Detect which cell encompasses the target text, then output its [x, y] center coordinate. 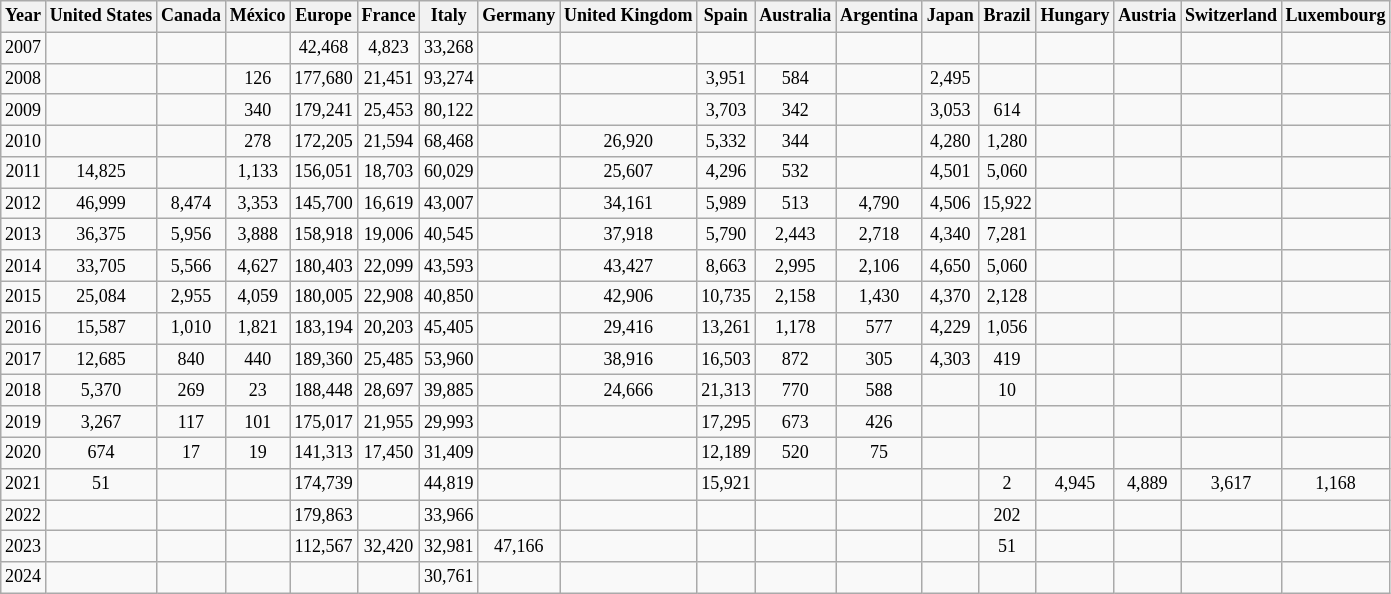
3,888 [258, 234]
158,918 [324, 234]
673 [796, 422]
2,158 [796, 296]
2,443 [796, 234]
4,790 [880, 204]
5,989 [726, 204]
614 [1007, 110]
15,587 [100, 328]
42,468 [324, 48]
Brazil [1007, 16]
584 [796, 78]
269 [192, 390]
419 [1007, 360]
532 [796, 172]
United Kingdom [628, 16]
179,241 [324, 110]
17 [192, 452]
Canada [192, 16]
10,735 [726, 296]
Australia [796, 16]
2014 [24, 266]
8,474 [192, 204]
4,370 [950, 296]
2023 [24, 546]
44,819 [449, 484]
17,450 [388, 452]
8,663 [726, 266]
188,448 [324, 390]
Year [24, 16]
30,761 [449, 578]
21,313 [726, 390]
340 [258, 110]
26,920 [628, 140]
3,617 [1232, 484]
588 [880, 390]
2,495 [950, 78]
13,261 [726, 328]
175,017 [324, 422]
40,545 [449, 234]
840 [192, 360]
2008 [24, 78]
5,566 [192, 266]
12,189 [726, 452]
18,703 [388, 172]
180,403 [324, 266]
180,005 [324, 296]
15,922 [1007, 204]
32,420 [388, 546]
1,168 [1336, 484]
21,955 [388, 422]
4,303 [950, 360]
3,951 [726, 78]
2019 [24, 422]
2022 [24, 516]
674 [100, 452]
4,823 [388, 48]
25,453 [388, 110]
4,280 [950, 140]
Italy [449, 16]
16,619 [388, 204]
4,506 [950, 204]
2,128 [1007, 296]
145,700 [324, 204]
1,178 [796, 328]
17,295 [726, 422]
4,945 [1075, 484]
37,918 [628, 234]
12,685 [100, 360]
14,825 [100, 172]
2,995 [796, 266]
29,416 [628, 328]
19,006 [388, 234]
278 [258, 140]
2020 [24, 452]
Austria [1148, 16]
1,010 [192, 328]
93,274 [449, 78]
183,194 [324, 328]
4,627 [258, 266]
United States [100, 16]
45,405 [449, 328]
29,993 [449, 422]
Europe [324, 16]
22,908 [388, 296]
7,281 [1007, 234]
344 [796, 140]
25,607 [628, 172]
174,739 [324, 484]
3,703 [726, 110]
38,916 [628, 360]
2021 [24, 484]
21,594 [388, 140]
68,468 [449, 140]
25,084 [100, 296]
28,697 [388, 390]
24,666 [628, 390]
305 [880, 360]
4,650 [950, 266]
4,059 [258, 296]
3,353 [258, 204]
2017 [24, 360]
15,921 [726, 484]
126 [258, 78]
47,166 [519, 546]
2016 [24, 328]
172,205 [324, 140]
513 [796, 204]
4,340 [950, 234]
2015 [24, 296]
101 [258, 422]
2,955 [192, 296]
5,332 [726, 140]
43,427 [628, 266]
23 [258, 390]
42,906 [628, 296]
3,267 [100, 422]
53,960 [449, 360]
179,863 [324, 516]
4,501 [950, 172]
2009 [24, 110]
342 [796, 110]
1,133 [258, 172]
80,122 [449, 110]
1,056 [1007, 328]
33,966 [449, 516]
Switzerland [1232, 16]
2012 [24, 204]
22,099 [388, 266]
5,956 [192, 234]
France [388, 16]
Argentina [880, 16]
60,029 [449, 172]
2013 [24, 234]
2,106 [880, 266]
770 [796, 390]
39,885 [449, 390]
141,313 [324, 452]
75 [880, 452]
1,821 [258, 328]
189,360 [324, 360]
2,718 [880, 234]
40,850 [449, 296]
Luxembourg [1336, 16]
32,981 [449, 546]
25,485 [388, 360]
21,451 [388, 78]
577 [880, 328]
10 [1007, 390]
440 [258, 360]
Germany [519, 16]
4,889 [1148, 484]
33,705 [100, 266]
2011 [24, 172]
156,051 [324, 172]
5,370 [100, 390]
México [258, 16]
3,053 [950, 110]
2007 [24, 48]
4,229 [950, 328]
872 [796, 360]
202 [1007, 516]
Hungary [1075, 16]
Japan [950, 16]
43,593 [449, 266]
112,567 [324, 546]
1,280 [1007, 140]
31,409 [449, 452]
Spain [726, 16]
33,268 [449, 48]
36,375 [100, 234]
19 [258, 452]
520 [796, 452]
2024 [24, 578]
2010 [24, 140]
43,007 [449, 204]
177,680 [324, 78]
1,430 [880, 296]
426 [880, 422]
34,161 [628, 204]
117 [192, 422]
16,503 [726, 360]
46,999 [100, 204]
20,203 [388, 328]
5,790 [726, 234]
2 [1007, 484]
4,296 [726, 172]
2018 [24, 390]
